Extract the (X, Y) coordinate from the center of the cell holding the provided text.  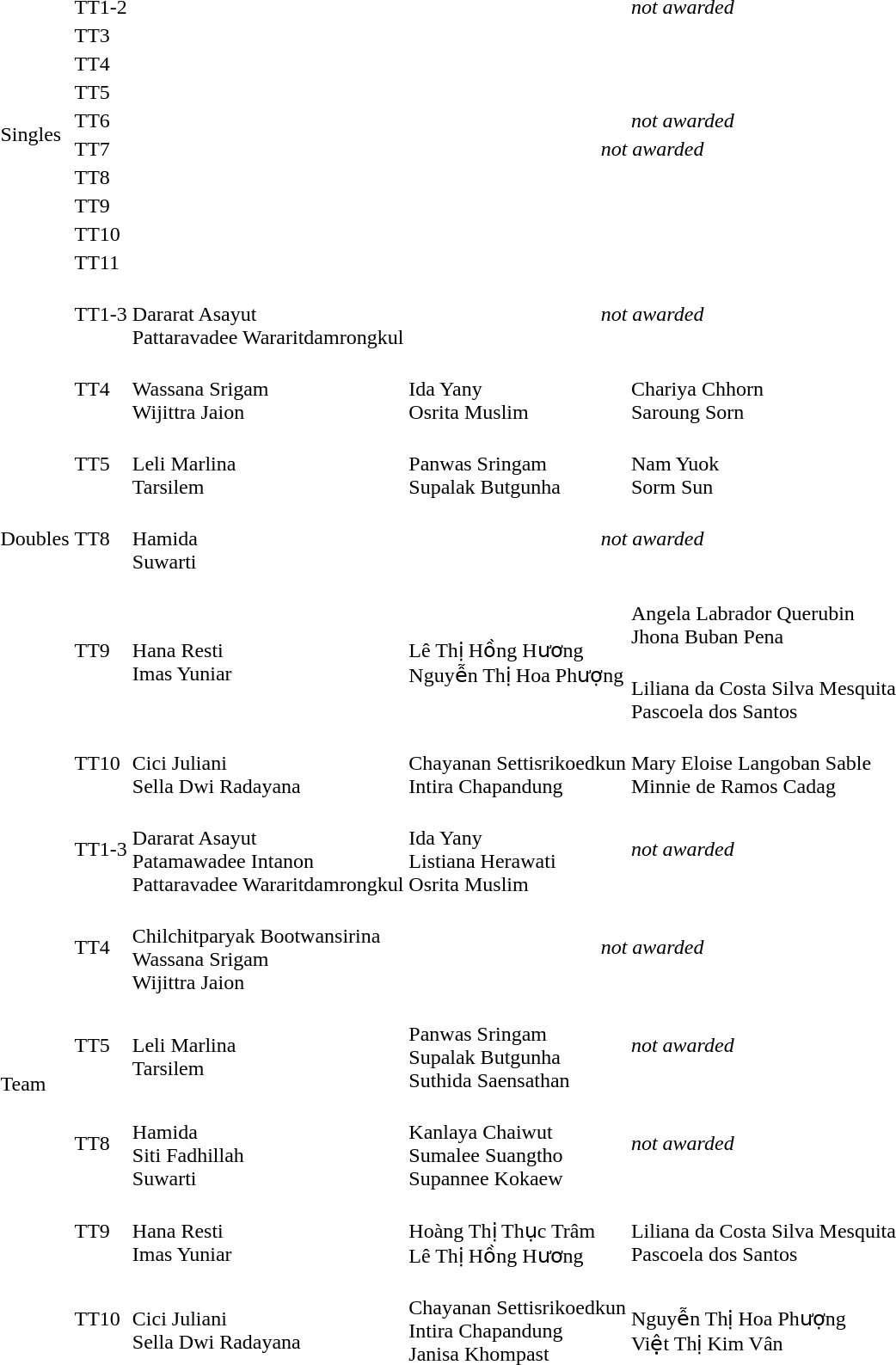
Kanlaya ChaiwutSumalee SuangthoSupannee Kokaew (518, 1144)
Panwas SringamSupalak ButgunhaSuthida Saensathan (518, 1046)
HamidaSiti FadhillahSuwarti (267, 1144)
Chilchitparyak BootwansirinaWassana SrigamWijittra Jaion (267, 948)
Ida YanyListiana HerawatiOsrita Muslim (518, 850)
Cici JulianiSella Dwi Radayana (267, 763)
Dararat AsayutPatamawadee IntanonPattaravadee Wararitdamrongkul (267, 850)
TT7 (101, 149)
Ida YanyOsrita Muslim (518, 389)
HamidaSuwarti (267, 538)
Lê Thị Hồng HươngNguyễn Thị Hoa Phượng (518, 650)
TT6 (101, 120)
Panwas SringamSupalak Butgunha (518, 464)
TT3 (101, 35)
Hoàng Thị Thục TrâmLê Thị Hồng Hương (518, 1232)
TT11 (101, 262)
Dararat AsayutPattaravadee Wararitdamrongkul (267, 314)
Wassana SrigamWijittra Jaion (267, 389)
Chayanan SettisrikoedkunIntira Chapandung (518, 763)
